Locate the cell with the specified text and output its (X, Y) center coordinate. 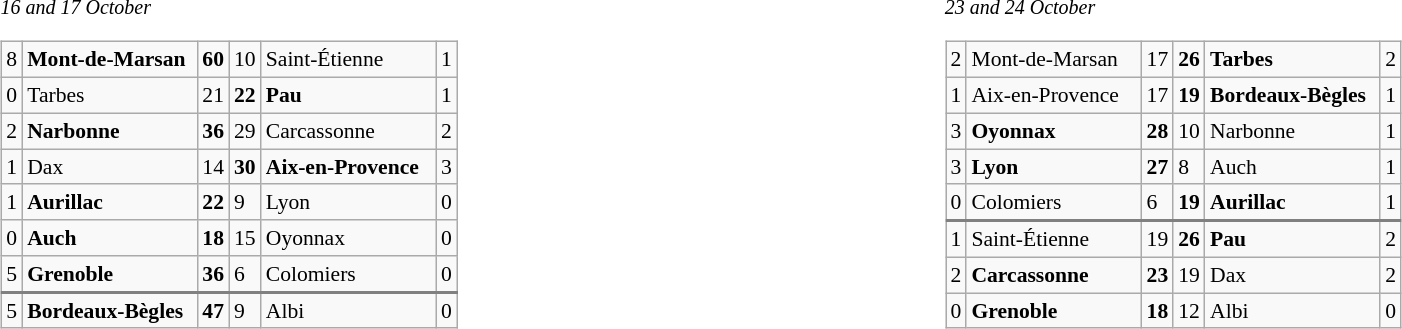
28 (1158, 131)
14 (213, 167)
23 (1158, 275)
12 (1189, 311)
30 (245, 167)
21 (213, 95)
29 (245, 131)
47 (213, 310)
60 (213, 60)
15 (245, 238)
27 (1158, 167)
